Extract the (X, Y) coordinate from the center of the cell holding the provided text.  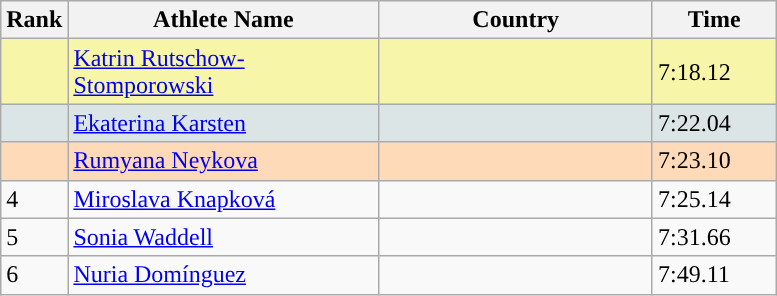
7:49.11 (714, 275)
Country (516, 20)
Athlete Name (224, 20)
5 (34, 237)
4 (34, 199)
6 (34, 275)
Rank (34, 20)
Time (714, 20)
Sonia Waddell (224, 237)
Miroslava Knapková (224, 199)
7:31.66 (714, 237)
7:23.10 (714, 161)
7:25.14 (714, 199)
7:18.12 (714, 72)
Rumyana Neykova (224, 161)
Katrin Rutschow-Stomporowski (224, 72)
7:22.04 (714, 123)
Ekaterina Karsten (224, 123)
Nuria Domínguez (224, 275)
